Extract the (x, y) coordinate from the center of the cell holding the provided text.  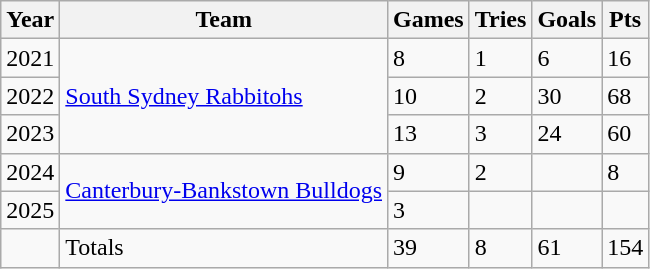
24 (567, 134)
Tries (500, 20)
Goals (567, 20)
Canterbury-Bankstown Bulldogs (224, 191)
10 (429, 96)
6 (567, 58)
154 (626, 248)
Year (30, 20)
2022 (30, 96)
2025 (30, 210)
2024 (30, 172)
Pts (626, 20)
9 (429, 172)
South Sydney Rabbitohs (224, 96)
60 (626, 134)
2023 (30, 134)
1 (500, 58)
39 (429, 248)
Team (224, 20)
2021 (30, 58)
61 (567, 248)
Games (429, 20)
13 (429, 134)
Totals (224, 248)
16 (626, 58)
68 (626, 96)
30 (567, 96)
